Search for the cell housing the specified text and yield its [X, Y] center coordinate. 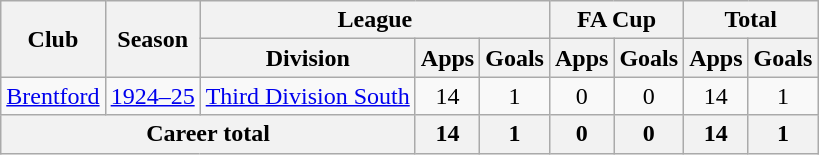
Season [152, 39]
Division [308, 58]
Career total [208, 134]
Third Division South [308, 96]
FA Cup [616, 20]
1924–25 [152, 96]
Brentford [53, 96]
Total [751, 20]
Club [53, 39]
League [374, 20]
